Output the [X, Y] coordinate of the center of the cell containing the given text.  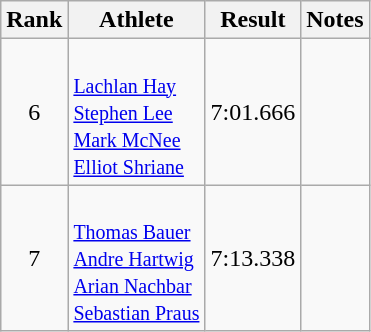
Result [253, 20]
7:01.666 [253, 112]
Rank [34, 20]
Lachlan Hay Stephen Lee Mark McNee Elliot Shriane [136, 112]
Athlete [136, 20]
Notes [335, 20]
Thomas Bauer Andre Hartwig Arian Nachbar Sebastian Praus [136, 258]
7:13.338 [253, 258]
7 [34, 258]
6 [34, 112]
